Provide the (X, Y) coordinate of the cell's center where the given text is located.  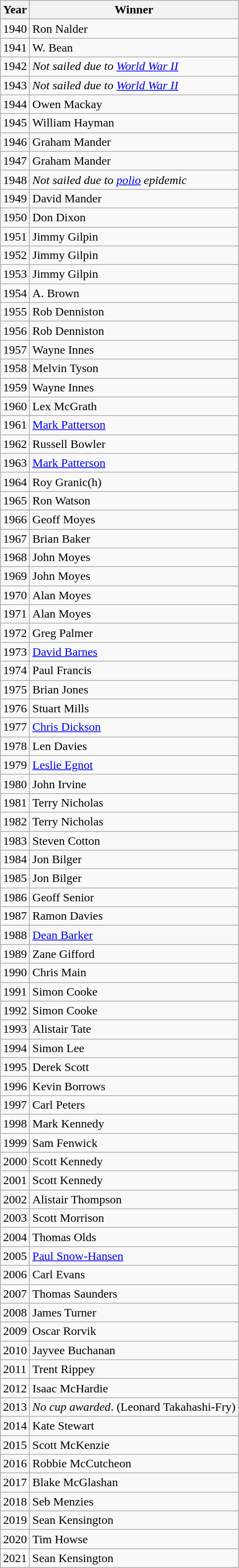
Carl Evans (134, 1275)
1965 (15, 501)
1950 (15, 217)
2013 (15, 1407)
1993 (15, 1029)
1948 (15, 180)
1959 (15, 387)
David Mander (134, 198)
1962 (15, 444)
1992 (15, 1010)
1976 (15, 708)
1983 (15, 841)
1964 (15, 482)
David Barnes (134, 652)
Don Dixon (134, 217)
Geoff Senior (134, 897)
Oscar Rorvik (134, 1331)
2009 (15, 1331)
Sam Fenwick (134, 1142)
1995 (15, 1067)
2000 (15, 1162)
Derek Scott (134, 1067)
1967 (15, 538)
Len Davies (134, 746)
1956 (15, 331)
William Hayman (134, 123)
2006 (15, 1275)
1961 (15, 425)
W. Bean (134, 48)
1986 (15, 897)
1966 (15, 519)
1991 (15, 992)
A. Brown (134, 293)
1982 (15, 821)
1973 (15, 652)
1998 (15, 1124)
Paul Francis (134, 671)
2017 (15, 1483)
1988 (15, 935)
2020 (15, 1539)
John Irvine (134, 784)
Zane Gifford (134, 954)
Lex McGrath (134, 406)
1969 (15, 576)
1999 (15, 1142)
1968 (15, 558)
1975 (15, 690)
Blake McGlashan (134, 1483)
1949 (15, 198)
1984 (15, 860)
1955 (15, 312)
2003 (15, 1218)
Thomas Olds (134, 1237)
Scott McKenzie (134, 1445)
1957 (15, 350)
Thomas Saunders (134, 1294)
Dean Barker (134, 935)
1953 (15, 274)
James Turner (134, 1313)
1997 (15, 1105)
2004 (15, 1237)
1951 (15, 237)
2011 (15, 1369)
2012 (15, 1388)
Alistair Tate (134, 1029)
Brian Jones (134, 690)
2002 (15, 1199)
1945 (15, 123)
1960 (15, 406)
1946 (15, 142)
Kate Stewart (134, 1426)
Seb Menzies (134, 1502)
1940 (15, 29)
Leslie Egnot (134, 765)
Isaac McHardie (134, 1388)
1971 (15, 614)
Steven Cotton (134, 841)
1958 (15, 369)
2021 (15, 1558)
1987 (15, 916)
1942 (15, 66)
1944 (15, 104)
Owen Mackay (134, 104)
Ramon Davies (134, 916)
Chris Main (134, 973)
1952 (15, 255)
Paul Snow-Hansen (134, 1256)
Scott Morrison (134, 1218)
2014 (15, 1426)
1941 (15, 48)
2007 (15, 1294)
1972 (15, 633)
1954 (15, 293)
1980 (15, 784)
Stuart Mills (134, 708)
Carl Peters (134, 1105)
Tim Howse (134, 1539)
Mark Kennedy (134, 1124)
Year (15, 10)
Ron Nalder (134, 29)
Brian Baker (134, 538)
2019 (15, 1520)
Kevin Borrows (134, 1086)
2001 (15, 1181)
1981 (15, 803)
1947 (15, 161)
1978 (15, 746)
Simon Lee (134, 1048)
1989 (15, 954)
Russell Bowler (134, 444)
Robbie McCutcheon (134, 1464)
Ron Watson (134, 501)
1963 (15, 463)
2018 (15, 1502)
1970 (15, 595)
1943 (15, 85)
Melvin Tyson (134, 369)
1985 (15, 878)
2005 (15, 1256)
Geoff Moyes (134, 519)
2010 (15, 1350)
Alistair Thompson (134, 1199)
1979 (15, 765)
1994 (15, 1048)
Chris Dickson (134, 727)
Trent Rippey (134, 1369)
1990 (15, 973)
2015 (15, 1445)
Roy Granic(h) (134, 482)
Winner (134, 10)
1996 (15, 1086)
Greg Palmer (134, 633)
1977 (15, 727)
No cup awarded. (Leonard Takahashi-Fry) (134, 1407)
2008 (15, 1313)
2016 (15, 1464)
Jayvee Buchanan (134, 1350)
1974 (15, 671)
Not sailed due to polio epidemic (134, 180)
